Output the (X, Y) coordinate of the center of the cell containing the given text.  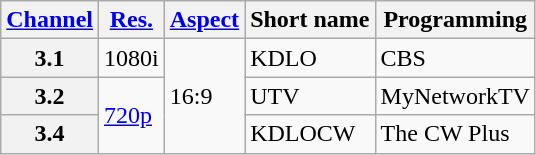
720p (132, 115)
KDLO (310, 58)
Short name (310, 20)
3.1 (50, 58)
KDLOCW (310, 134)
3.4 (50, 134)
Programming (455, 20)
1080i (132, 58)
16:9 (204, 96)
MyNetworkTV (455, 96)
Channel (50, 20)
Res. (132, 20)
Aspect (204, 20)
CBS (455, 58)
3.2 (50, 96)
UTV (310, 96)
The CW Plus (455, 134)
